Search for the cell housing the specified text and yield its [x, y] center coordinate. 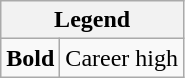
Bold [30, 58]
Career high [122, 58]
Legend [92, 20]
